Determine the [X, Y] coordinate at the center of the cell enclosing the given text.  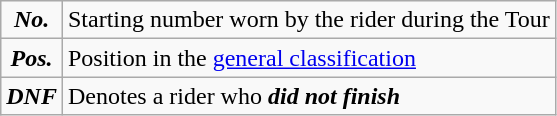
No. [32, 20]
Pos. [32, 58]
Denotes a rider who did not finish [308, 96]
Starting number worn by the rider during the Tour [308, 20]
Position in the general classification [308, 58]
DNF [32, 96]
